Output the [X, Y] coordinate of the center of the cell containing the given text.  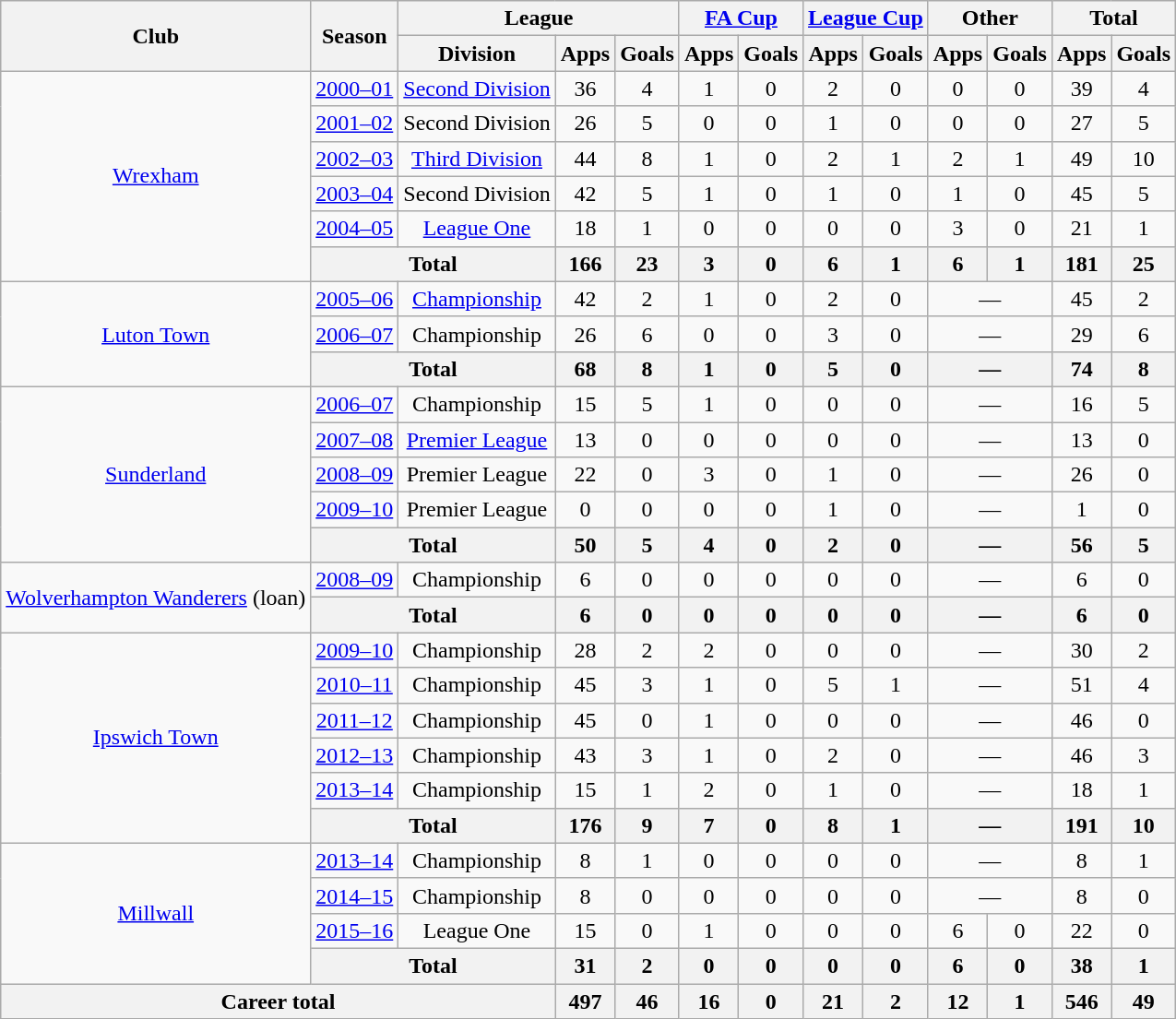
2010–11 [354, 685]
2012–13 [354, 755]
2003–04 [354, 194]
12 [957, 1001]
23 [647, 264]
2014–15 [354, 895]
Wrexham [156, 176]
7 [708, 825]
74 [1081, 369]
Wolverhampton Wanderers (loan) [156, 598]
Season [354, 36]
28 [585, 650]
68 [585, 369]
Third Division [477, 159]
29 [1081, 334]
Millwall [156, 913]
497 [585, 1001]
191 [1081, 825]
56 [1081, 545]
38 [1081, 966]
30 [1081, 650]
44 [585, 159]
Ipswich Town [156, 738]
43 [585, 755]
Luton Town [156, 334]
FA Cup [741, 18]
50 [585, 545]
546 [1081, 1001]
176 [585, 825]
Club [156, 36]
2011–12 [354, 720]
181 [1081, 264]
League [539, 18]
9 [647, 825]
2002–03 [354, 159]
27 [1081, 124]
2005–06 [354, 299]
39 [1081, 89]
166 [585, 264]
Sunderland [156, 474]
2000–01 [354, 89]
2015–16 [354, 930]
2004–05 [354, 229]
36 [585, 89]
2001–02 [354, 124]
25 [1144, 264]
31 [585, 966]
League Cup [866, 18]
Other [990, 18]
2007–08 [354, 440]
Division [477, 53]
Career total [279, 1001]
51 [1081, 685]
